Output the [x, y] coordinate of the center of the cell containing the given text.  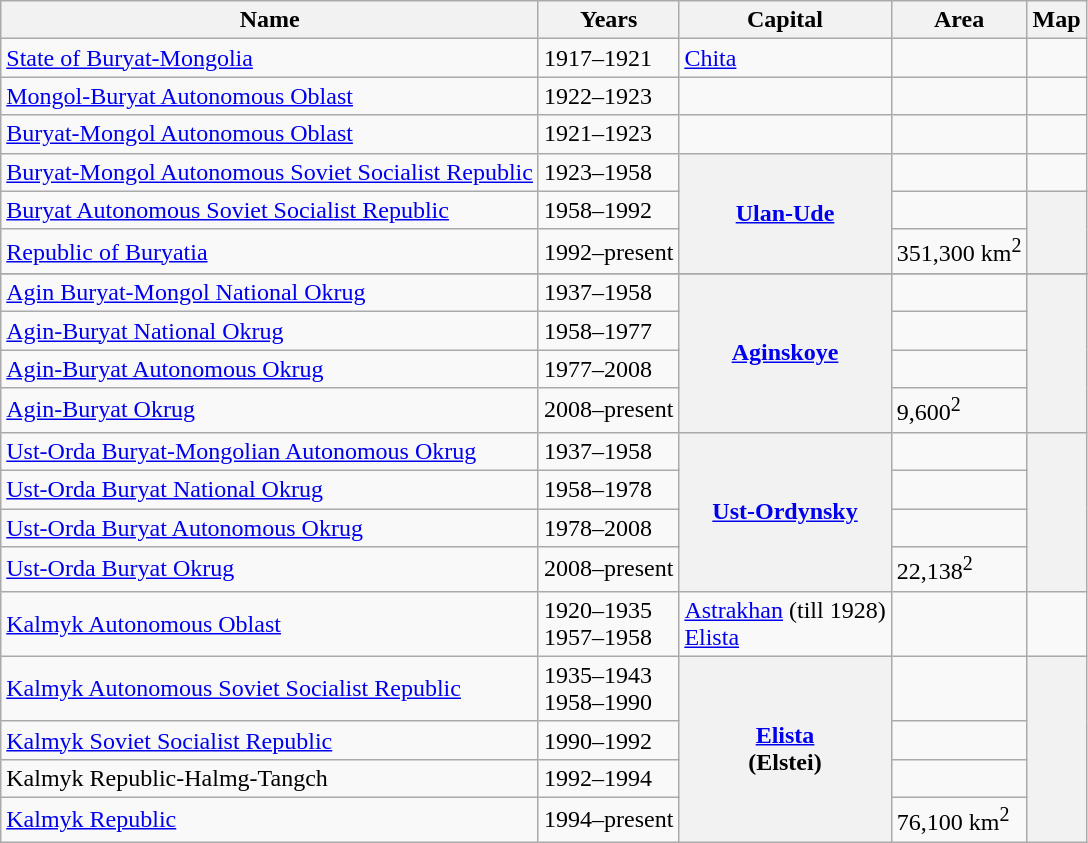
Mongol-Buryat Autonomous Oblast [270, 96]
Name [270, 20]
1992–1994 [608, 778]
22,1382 [959, 570]
1922–1923 [608, 96]
1920–19351957–1958 [608, 624]
1992–present [608, 252]
351,300 km2 [959, 252]
Kalmyk Autonomous Soviet Socialist Republic [270, 688]
1958–1978 [608, 489]
Kalmyk Republic-Halmg-Tangch [270, 778]
Map [1056, 20]
Republic of Buryatia [270, 252]
Capital [785, 20]
State of Buryat-Mongolia [270, 58]
Aginskoye [785, 354]
Agin-Buryat National Okrug [270, 331]
1921–1923 [608, 134]
1978–2008 [608, 528]
Ust-Orda Buryat Okrug [270, 570]
Agin-Buryat Autonomous Okrug [270, 369]
1923–1958 [608, 172]
Buryat-Mongol Autonomous Oblast [270, 134]
Buryat-Mongol Autonomous Soviet Socialist Republic [270, 172]
1977–2008 [608, 369]
1990–1992 [608, 740]
Buryat Autonomous Soviet Socialist Republic [270, 210]
Ust-Orda Buryat-Mongolian Autonomous Okrug [270, 451]
Ulan-Ude [785, 214]
Chita [785, 58]
1935–19431958–1990 [608, 688]
1994–present [608, 820]
Kalmyk Autonomous Oblast [270, 624]
Kalmyk Republic [270, 820]
Agin-Buryat Okrug [270, 410]
Agin Buryat-Mongol National Okrug [270, 293]
Kalmyk Soviet Socialist Republic [270, 740]
Ust-Ordynsky [785, 512]
Ust-Orda Buryat Autonomous Okrug [270, 528]
1958–1977 [608, 331]
76,100 km2 [959, 820]
Area [959, 20]
Years [608, 20]
9,6002 [959, 410]
Elista(Elstei) [785, 749]
1958–1992 [608, 210]
1917–1921 [608, 58]
Ust-Orda Buryat National Okrug [270, 489]
Astrakhan (till 1928)Elista [785, 624]
